From the cell containing the given text, extract its center point as (x, y) coordinate. 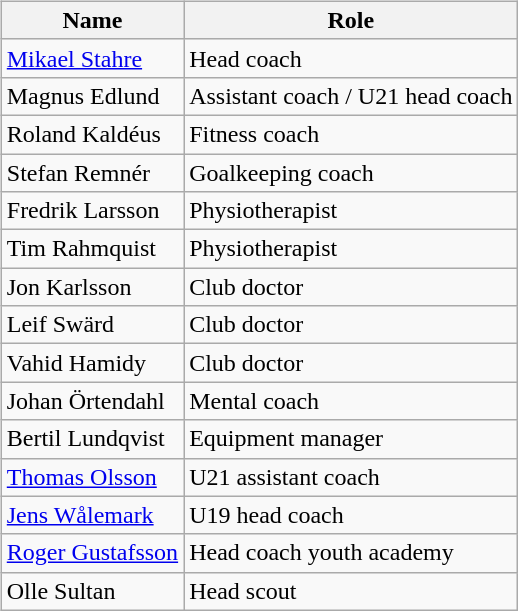
Head coach youth academy (351, 553)
Jon Karlsson (92, 287)
Equipment manager (351, 439)
Head coach (351, 58)
Role (351, 20)
Goalkeeping coach (351, 173)
Name (92, 20)
U19 head coach (351, 515)
Roger Gustafsson (92, 553)
Olle Sultan (92, 591)
Magnus Edlund (92, 96)
U21 assistant coach (351, 477)
Vahid Hamidy (92, 363)
Fredrik Larsson (92, 211)
Mikael Stahre (92, 58)
Fitness coach (351, 134)
Thomas Olsson (92, 477)
Jens Wålemark (92, 515)
Bertil Lundqvist (92, 439)
Stefan Remnér (92, 173)
Head scout (351, 591)
Johan Örtendahl (92, 401)
Roland Kaldéus (92, 134)
Tim Rahmquist (92, 249)
Leif Swärd (92, 325)
Mental coach (351, 401)
Assistant coach / U21 head coach (351, 96)
